Output the (x, y) coordinate of the center of the cell containing the given text.  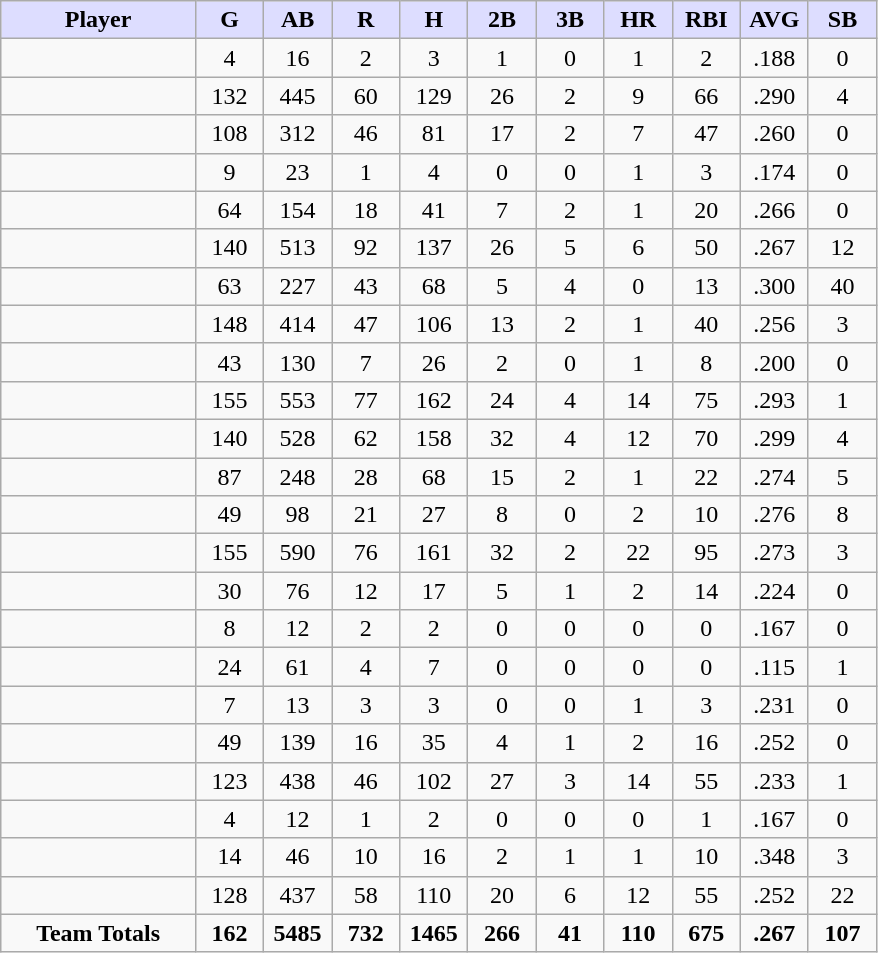
30 (229, 591)
732 (366, 933)
70 (706, 438)
266 (502, 933)
312 (298, 134)
.260 (774, 134)
513 (298, 248)
.299 (774, 438)
107 (842, 933)
158 (434, 438)
87 (229, 477)
675 (706, 933)
129 (434, 96)
G (229, 20)
.233 (774, 781)
.290 (774, 96)
106 (434, 324)
RBI (706, 20)
77 (366, 400)
414 (298, 324)
Team Totals (98, 933)
Player (98, 20)
248 (298, 477)
438 (298, 781)
61 (298, 667)
R (366, 20)
50 (706, 248)
132 (229, 96)
75 (706, 400)
.231 (774, 705)
62 (366, 438)
.256 (774, 324)
3B (570, 20)
.174 (774, 172)
161 (434, 553)
.200 (774, 362)
227 (298, 286)
.274 (774, 477)
437 (298, 895)
108 (229, 134)
553 (298, 400)
64 (229, 210)
.273 (774, 553)
123 (229, 781)
.348 (774, 857)
.115 (774, 667)
.266 (774, 210)
60 (366, 96)
HR (638, 20)
66 (706, 96)
35 (434, 743)
102 (434, 781)
SB (842, 20)
528 (298, 438)
92 (366, 248)
154 (298, 210)
AB (298, 20)
.224 (774, 591)
139 (298, 743)
.276 (774, 515)
130 (298, 362)
2B (502, 20)
590 (298, 553)
95 (706, 553)
1465 (434, 933)
445 (298, 96)
.293 (774, 400)
98 (298, 515)
.300 (774, 286)
21 (366, 515)
23 (298, 172)
58 (366, 895)
128 (229, 895)
28 (366, 477)
H (434, 20)
63 (229, 286)
81 (434, 134)
148 (229, 324)
5485 (298, 933)
.188 (774, 58)
18 (366, 210)
AVG (774, 20)
15 (502, 477)
137 (434, 248)
